Determine the [x, y] coordinate at the center of the cell enclosing the given text.  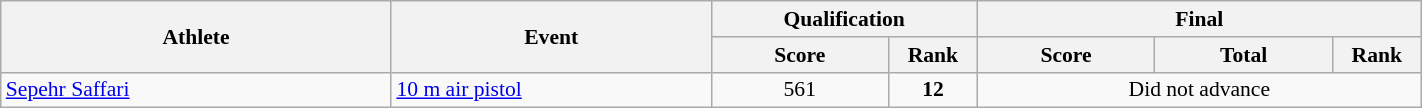
Total [1244, 55]
12 [934, 90]
10 m air pistol [551, 90]
Athlete [196, 36]
561 [800, 90]
Sepehr Saffari [196, 90]
Did not advance [1199, 90]
Qualification [844, 19]
Final [1199, 19]
Event [551, 36]
